For the text-containing cell, return its midpoint in [x, y] coordinate format. 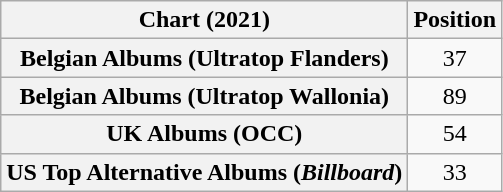
89 [455, 96]
Belgian Albums (Ultratop Wallonia) [204, 96]
Belgian Albums (Ultratop Flanders) [204, 58]
UK Albums (OCC) [204, 134]
Chart (2021) [204, 20]
US Top Alternative Albums (Billboard) [204, 172]
37 [455, 58]
Position [455, 20]
54 [455, 134]
33 [455, 172]
